Capture the cell that displays the provided text and extract its (X, Y) central coordinate. 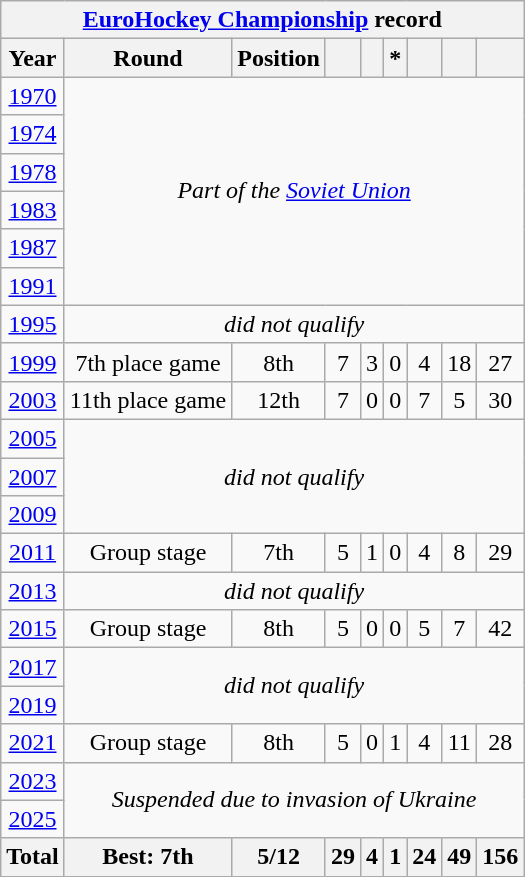
8 (460, 553)
3 (372, 362)
30 (500, 400)
2003 (33, 400)
Part of the Soviet Union (294, 191)
Suspended due to invasion of Ukraine (294, 800)
49 (460, 857)
Year (33, 58)
1970 (33, 96)
2011 (33, 553)
2023 (33, 781)
28 (500, 743)
EuroHockey Championship record (262, 20)
11th place game (148, 400)
* (396, 58)
156 (500, 857)
7th place game (148, 362)
Round (148, 58)
2025 (33, 819)
Position (279, 58)
2013 (33, 591)
12th (279, 400)
1999 (33, 362)
2019 (33, 705)
42 (500, 629)
7th (279, 553)
2015 (33, 629)
2005 (33, 438)
2017 (33, 667)
11 (460, 743)
27 (500, 362)
1974 (33, 134)
1983 (33, 210)
1978 (33, 172)
1987 (33, 248)
24 (424, 857)
2007 (33, 477)
1991 (33, 286)
5/12 (279, 857)
Total (33, 857)
2009 (33, 515)
18 (460, 362)
2021 (33, 743)
1995 (33, 324)
Best: 7th (148, 857)
